Provide the [x, y] coordinate of the cell's center where the given text is located.  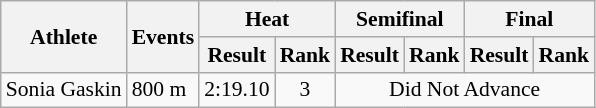
2:19.10 [236, 90]
800 m [163, 90]
Did Not Advance [464, 90]
Semifinal [400, 19]
Athlete [64, 36]
3 [306, 90]
Final [530, 19]
Heat [267, 19]
Events [163, 36]
Sonia Gaskin [64, 90]
